Locate the cell with the specified text and output its (X, Y) center coordinate. 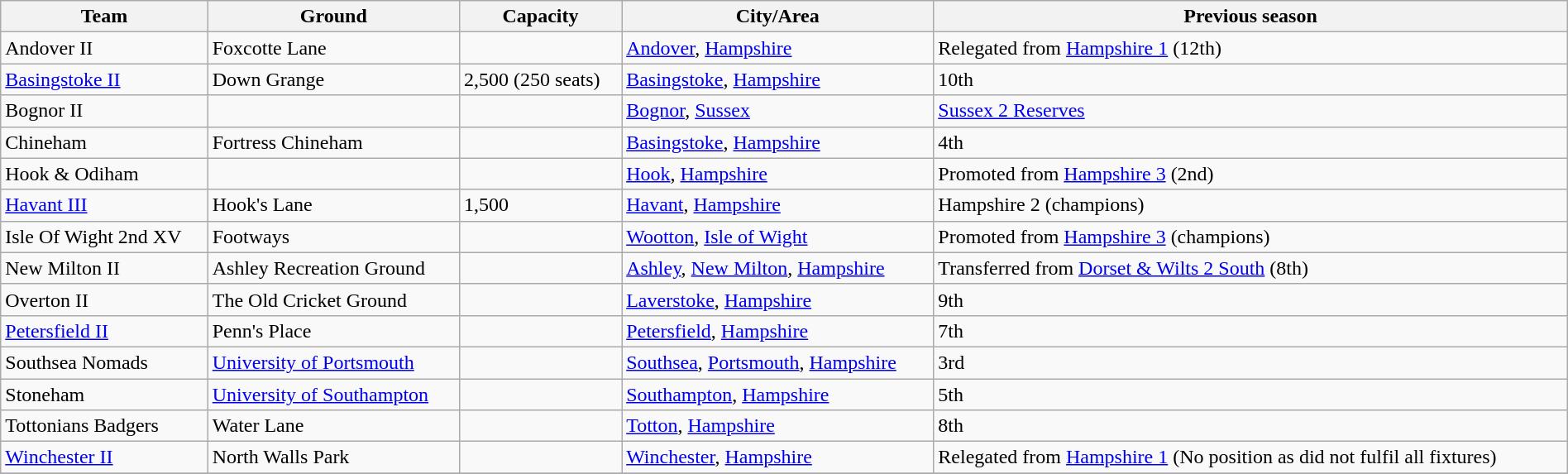
Transferred from Dorset & Wilts 2 South (8th) (1250, 268)
Promoted from Hampshire 3 (champions) (1250, 237)
8th (1250, 426)
3rd (1250, 362)
City/Area (777, 17)
Promoted from Hampshire 3 (2nd) (1250, 174)
Havant, Hampshire (777, 205)
Ground (333, 17)
10th (1250, 79)
Ashley Recreation Ground (333, 268)
Havant III (104, 205)
Fortress Chineham (333, 142)
4th (1250, 142)
Foxcotte Lane (333, 48)
Hampshire 2 (champions) (1250, 205)
Relegated from Hampshire 1 (12th) (1250, 48)
Andover II (104, 48)
Petersfield, Hampshire (777, 331)
Petersfield II (104, 331)
Wootton, Isle of Wight (777, 237)
Southampton, Hampshire (777, 395)
Basingstoke II (104, 79)
Totton, Hampshire (777, 426)
Sussex 2 Reserves (1250, 111)
Chineham (104, 142)
Down Grange (333, 79)
1,500 (540, 205)
Southsea, Portsmouth, Hampshire (777, 362)
Winchester II (104, 457)
Previous season (1250, 17)
Footways (333, 237)
University of Portsmouth (333, 362)
University of Southampton (333, 395)
Water Lane (333, 426)
Overton II (104, 299)
Team (104, 17)
Hook, Hampshire (777, 174)
Bognor, Sussex (777, 111)
5th (1250, 395)
Southsea Nomads (104, 362)
Andover, Hampshire (777, 48)
Stoneham (104, 395)
7th (1250, 331)
Tottonians Badgers (104, 426)
Bognor II (104, 111)
9th (1250, 299)
Laverstoke, Hampshire (777, 299)
2,500 (250 seats) (540, 79)
Relegated from Hampshire 1 (No position as did not fulfil all fixtures) (1250, 457)
Capacity (540, 17)
North Walls Park (333, 457)
Winchester, Hampshire (777, 457)
Hook & Odiham (104, 174)
Ashley, New Milton, Hampshire (777, 268)
Isle Of Wight 2nd XV (104, 237)
New Milton II (104, 268)
The Old Cricket Ground (333, 299)
Penn's Place (333, 331)
Hook's Lane (333, 205)
